Return (X, Y) of the center of cell containing provided text 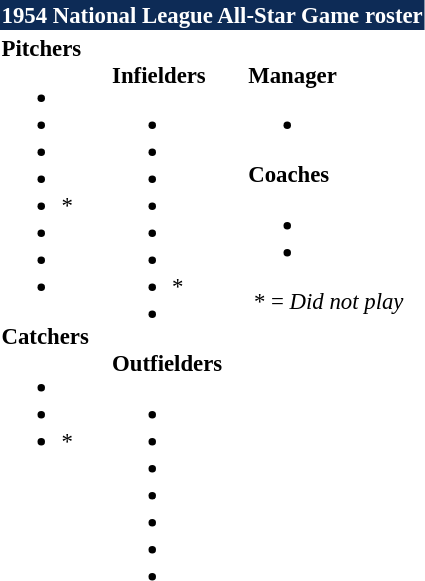
1954 National League All-Star Game roster (212, 15)
